Pinpoint the cell where the given text exists, returning its (X, Y) midpoint coordinate. 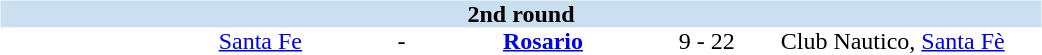
Rosario (542, 42)
9 - 22 (706, 42)
Santa Fe (260, 42)
Club Nautico, Santa Fè (893, 42)
- (402, 42)
2nd round (520, 14)
